For the text-containing cell, return its midpoint in (x, y) coordinate format. 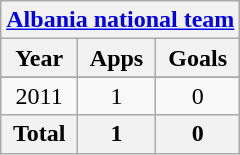
2011 (40, 96)
Apps (117, 58)
Year (40, 58)
Albania national team (120, 20)
Total (40, 134)
Goals (197, 58)
